Capture the cell that displays the provided text and extract its [X, Y] central coordinate. 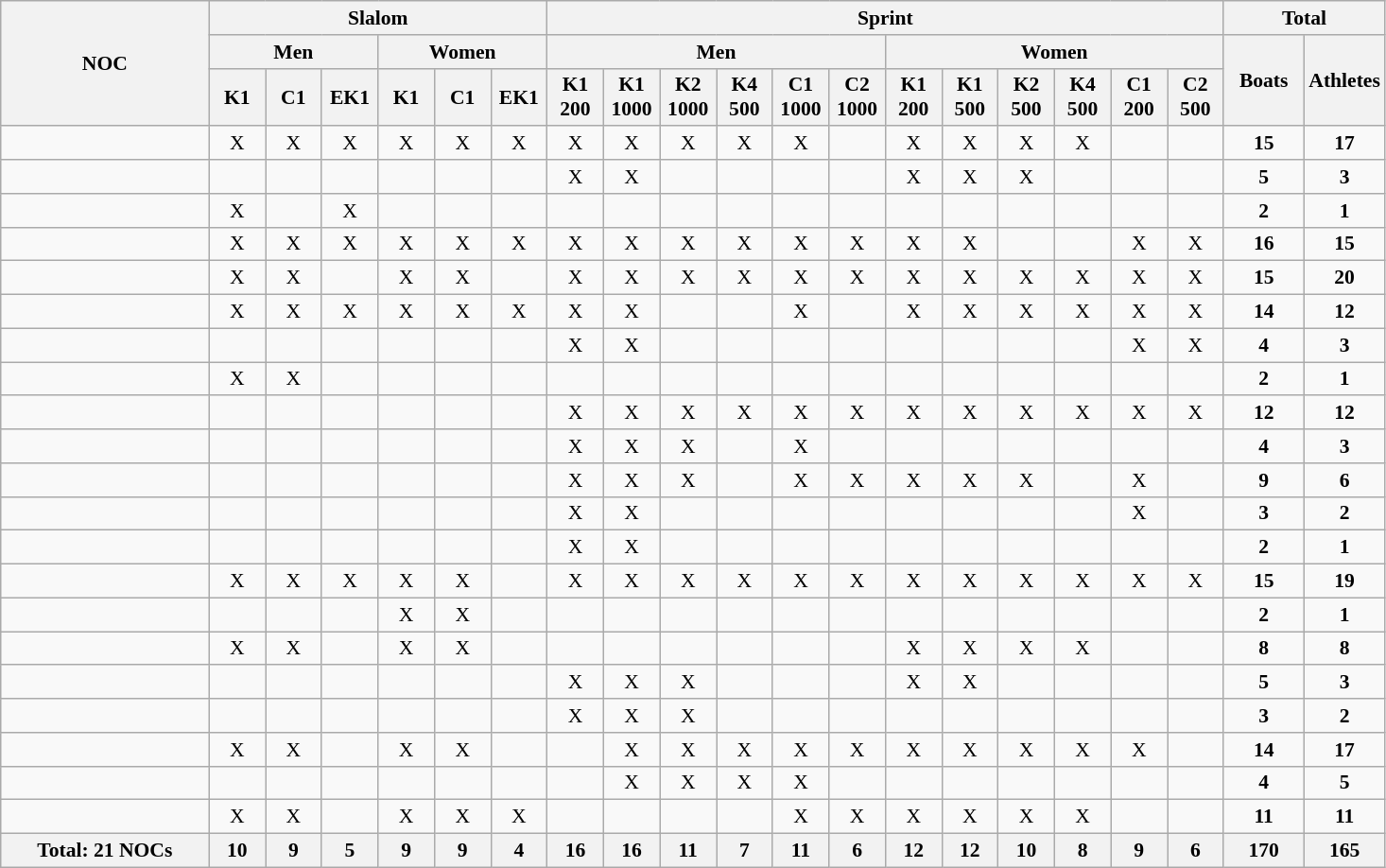
170 [1263, 851]
C11000 [801, 96]
NOC [105, 63]
K11000 [632, 96]
Boats [1263, 81]
165 [1344, 851]
7 [745, 851]
C2500 [1195, 96]
K1500 [970, 96]
20 [1344, 278]
K2500 [1027, 96]
19 [1344, 582]
Athletes [1344, 81]
C21000 [858, 96]
Slalom [378, 18]
Sprint [886, 18]
C1200 [1139, 96]
Total: 21 NOCs [105, 851]
K21000 [688, 96]
Total [1305, 18]
